Find where the given text appears and provide that cell's center as [X, Y] coordinate. 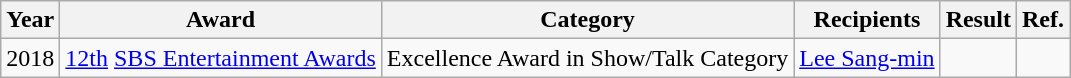
Lee Sang-min [867, 58]
Result [978, 20]
Ref. [1044, 20]
Category [587, 20]
Recipients [867, 20]
Award [221, 20]
Excellence Award in Show/Talk Category [587, 58]
12th SBS Entertainment Awards [221, 58]
Year [30, 20]
2018 [30, 58]
